Search for the cell housing the specified text and yield its [X, Y] center coordinate. 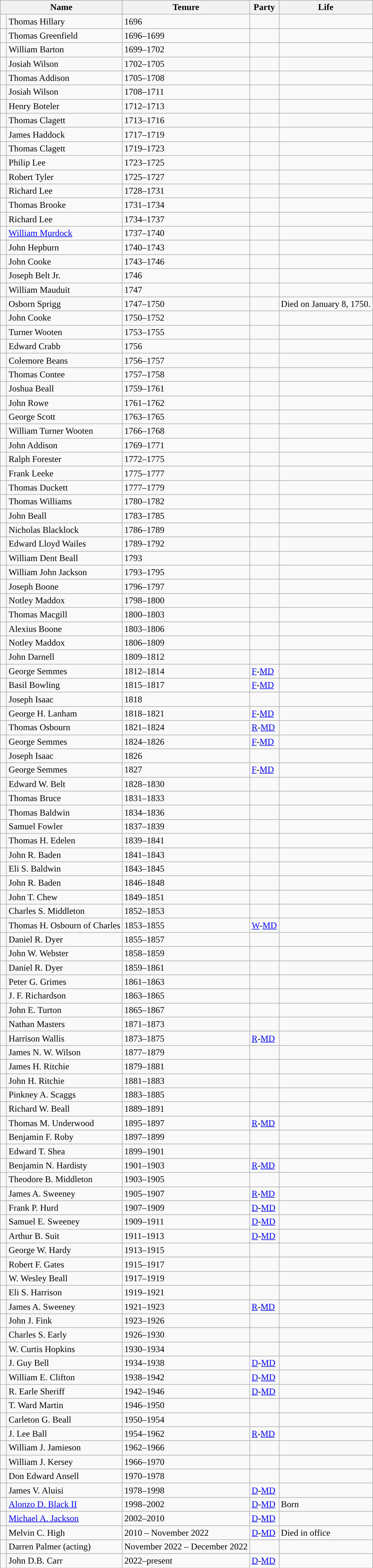
Thomas Williams [65, 502]
Party [264, 7]
1883–1885 [186, 1095]
1786–1789 [186, 530]
1978–1998 [186, 1490]
John Addison [65, 445]
William Dent Beall [65, 558]
1766–1768 [186, 431]
Life [326, 7]
1712–1713 [186, 106]
1747 [186, 290]
1696–1699 [186, 36]
1756–1757 [186, 360]
John T. Chew [65, 897]
Alonzo D. Black II [65, 1504]
1750–1752 [186, 318]
1806–1809 [186, 643]
1903–1905 [186, 1180]
John H. Ritchie [65, 1081]
Died on January 8, 1750. [326, 304]
1859–1861 [186, 968]
1775–1777 [186, 473]
1913–1915 [186, 1250]
Henry Boteler [65, 106]
George W. Hardy [65, 1250]
Thomas M. Underwood [65, 1123]
1756 [186, 346]
Joshua Beall [65, 388]
1934–1938 [186, 1363]
John E. Turton [65, 1010]
1834–1836 [186, 812]
1757–1758 [186, 374]
1803–1806 [186, 629]
James Haddock [65, 134]
Samuel Fowler [65, 826]
Frank P. Hurd [65, 1208]
1954–1962 [186, 1434]
Osborn Sprigg [65, 304]
Edward Lloyd Wailes [65, 544]
1970–1978 [186, 1476]
1826 [186, 756]
1843–1845 [186, 869]
1699–1702 [186, 50]
1818–1821 [186, 714]
Thomas Bruce [65, 798]
Samuel E. Sweeney [65, 1222]
1899–1901 [186, 1151]
John Hepburn [65, 247]
Peter G. Grimes [65, 982]
1798–1800 [186, 600]
1881–1883 [186, 1081]
Ralph Forester [65, 459]
W-MD [264, 925]
1946–1950 [186, 1405]
John Darnell [65, 657]
Melvin C. High [65, 1533]
Thomas Greenfield [65, 36]
1723–1725 [186, 163]
Thomas H. Edelen [65, 840]
Benjamin F. Roby [65, 1137]
Richard W. Beall [65, 1109]
R. Earle Sheriff [65, 1391]
Name [62, 7]
Thomas Addison [65, 78]
1917–1919 [186, 1278]
Benjamin N. Hardisty [65, 1165]
1777–1779 [186, 488]
1753–1755 [186, 332]
1725–1727 [186, 177]
1759–1761 [186, 388]
1921–1923 [186, 1306]
W. Wesley Beall [65, 1278]
William E. Clifton [65, 1377]
Thomas Duckett [65, 488]
1761–1762 [186, 403]
Pinkney A. Scaggs [65, 1095]
Thomas Baldwin [65, 812]
1841–1843 [186, 854]
1793 [186, 558]
Eli S. Harrison [65, 1292]
J. F. Richardson [65, 996]
Basil Bowling [65, 685]
1743–1746 [186, 262]
1815–1817 [186, 685]
November 2022 – December 2022 [186, 1547]
1879–1881 [186, 1066]
1740–1743 [186, 247]
1821–1824 [186, 728]
1873–1875 [186, 1038]
James N. W. Wilson [65, 1052]
James V. Aluisi [65, 1490]
Nicholas Blacklock [65, 530]
1855–1857 [186, 939]
1915–1917 [186, 1264]
Alexius Boone [65, 629]
George Scott [65, 417]
Carleton G. Beall [65, 1420]
Frank Leeke [65, 473]
1877–1879 [186, 1052]
John W. Webster [65, 954]
2010 – November 2022 [186, 1533]
1734–1737 [186, 219]
1858–1859 [186, 954]
William J. Kersey [65, 1462]
1923–1926 [186, 1321]
William Barton [65, 50]
1780–1782 [186, 502]
1696 [186, 22]
1737–1740 [186, 233]
Turner Wooten [65, 332]
1728–1731 [186, 191]
Edward W. Belt [65, 784]
William John Jackson [65, 572]
1796–1797 [186, 586]
William Mauduit [65, 290]
1911–1913 [186, 1236]
1919–1921 [186, 1292]
John D.B. Carr [65, 1561]
1708–1711 [186, 92]
Philip Lee [65, 163]
Eli S. Baldwin [65, 869]
Thomas H. Osbourn of Charles [65, 925]
1789–1792 [186, 544]
John J. Fink [65, 1321]
1717–1719 [186, 134]
1824–1826 [186, 742]
1702–1705 [186, 64]
1871–1873 [186, 1024]
1938–1942 [186, 1377]
Edward Crabb [65, 346]
Thomas Macgill [65, 614]
1861–1863 [186, 982]
Colemore Beans [65, 360]
1998–2002 [186, 1504]
1763–1765 [186, 417]
1793–1795 [186, 572]
John Rowe [65, 403]
1966–1970 [186, 1462]
1839–1841 [186, 840]
Thomas Osbourn [65, 728]
1926–1930 [186, 1335]
William Turner Wooten [65, 431]
1800–1803 [186, 614]
2002–2010 [186, 1518]
2022–present [186, 1561]
James H. Ritchie [65, 1066]
Died in office [326, 1533]
1818 [186, 699]
1950–1954 [186, 1420]
T. Ward Martin [65, 1405]
Joseph Belt Jr. [65, 276]
1746 [186, 276]
Born [326, 1504]
1827 [186, 770]
1863–1865 [186, 996]
1907–1909 [186, 1208]
William Murdock [65, 233]
1852–1853 [186, 911]
1849–1851 [186, 897]
1853–1855 [186, 925]
Arthur B. Suit [65, 1236]
1962–1966 [186, 1448]
Darren Palmer (acting) [65, 1547]
1812–1814 [186, 671]
1901–1903 [186, 1165]
1828–1830 [186, 784]
1897–1899 [186, 1137]
1747–1750 [186, 304]
Harrison Wallis [65, 1038]
Theodore B. Middleton [65, 1180]
J. Guy Bell [65, 1363]
1731–1734 [186, 205]
1837–1839 [186, 826]
Charles S. Early [65, 1335]
W. Curtis Hopkins [65, 1349]
1783–1785 [186, 516]
1909–1911 [186, 1222]
1705–1708 [186, 78]
1831–1833 [186, 798]
Edward T. Shea [65, 1151]
Don Edward Ansell [65, 1476]
1889–1891 [186, 1109]
William J. Jamieson [65, 1448]
1846–1848 [186, 883]
1772–1775 [186, 459]
1713–1716 [186, 120]
Charles S. Middleton [65, 911]
1769–1771 [186, 445]
George H. Lanham [65, 714]
Joseph Boone [65, 586]
J. Lee Ball [65, 1434]
Nathan Masters [65, 1024]
Thomas Hillary [65, 22]
1942–1946 [186, 1391]
1930–1934 [186, 1349]
1895–1897 [186, 1123]
Thomas Contee [65, 374]
1865–1867 [186, 1010]
Thomas Brooke [65, 205]
1719–1723 [186, 148]
1905–1907 [186, 1194]
Michael A. Jackson [65, 1518]
Tenure [186, 7]
1809–1812 [186, 657]
Robert Tyler [65, 177]
John Beall [65, 516]
Robert F. Gates [65, 1264]
